Identify which cell holds the provided text, then report its (X, Y) central coordinate. 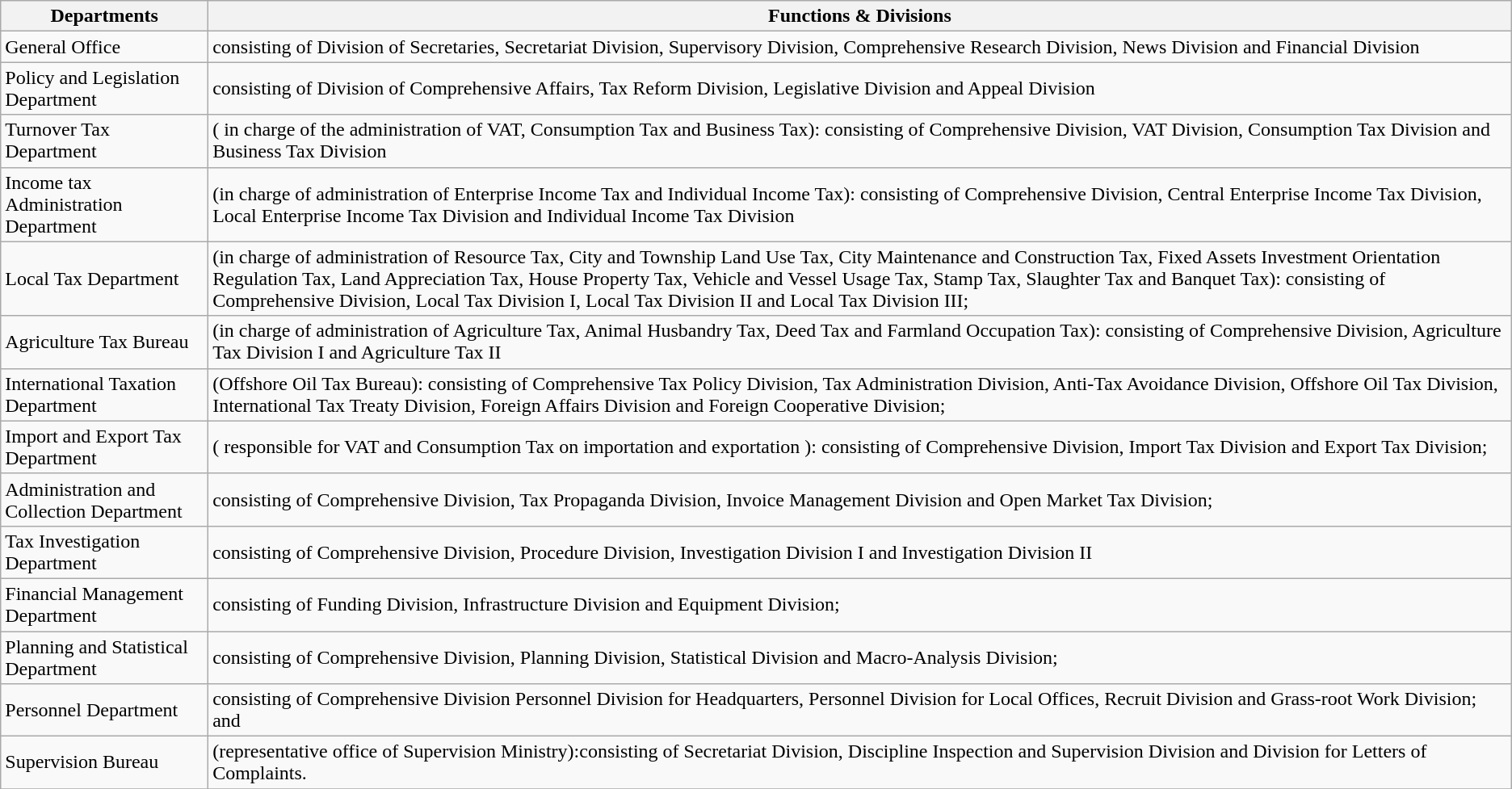
Local Tax Department (105, 279)
Supervision Bureau (105, 762)
General Office (105, 47)
Planning and Statistical Department (105, 657)
Financial Management Department (105, 604)
consisting of Comprehensive Division, Planning Division, Statistical Division and Macro-Analysis Division; (860, 657)
Functions & Divisions (860, 16)
Tax Investigation Department (105, 552)
Administration and Collection Department (105, 499)
Turnover Tax Department (105, 141)
Import and Export Tax Department (105, 447)
consisting of Funding Division, Infrastructure Division and Equipment Division; (860, 604)
International Taxation Department (105, 394)
consisting of Comprehensive Division, Procedure Division, Investigation Division I and Investigation Division II (860, 552)
Income tax Administration Department (105, 204)
Policy and Legislation Department (105, 89)
consisting of Comprehensive Division, Tax Propaganda Division, Invoice Management Division and Open Market Tax Division; (860, 499)
Personnel Department (105, 711)
Departments (105, 16)
consisting of Division of Comprehensive Affairs, Tax Reform Division, Legislative Division and Appeal Division (860, 89)
Agriculture Tax Bureau (105, 342)
